Output the (X, Y) coordinate of the center of the cell containing the given text.  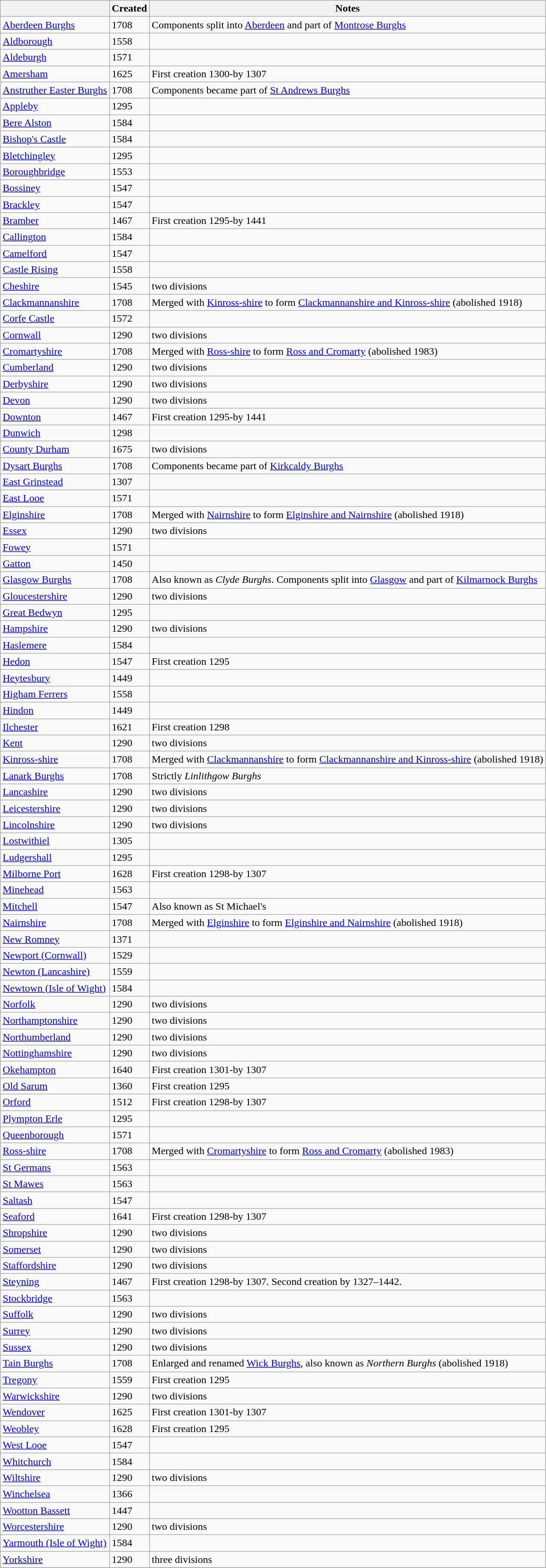
Wendover (55, 1412)
Tain Burghs (55, 1363)
St Mawes (55, 1184)
Hindon (55, 710)
Elginshire (55, 515)
Glasgow Burghs (55, 580)
1640 (129, 1070)
Anstruther Easter Burghs (55, 90)
1572 (129, 319)
Minehead (55, 890)
Merged with Kinross-shire to form Clackmannanshire and Kinross-shire (abolished 1918) (348, 302)
Merged with Ross-shire to form Ross and Cromarty (abolished 1983) (348, 351)
Kent (55, 743)
Fowey (55, 547)
Strictly Linlithgow Burghs (348, 776)
Plympton Erle (55, 1119)
Merged with Elginshire to form Elginshire and Nairnshire (abolished 1918) (348, 923)
Downton (55, 416)
Cheshire (55, 286)
Warwickshire (55, 1396)
Milborne Port (55, 874)
Merged with Cromartyshire to form Ross and Cromarty (abolished 1983) (348, 1151)
County Durham (55, 449)
Lostwithiel (55, 841)
Merged with Clackmannanshire to form Clackmannanshire and Kinross-shire (abolished 1918) (348, 760)
Wiltshire (55, 1478)
Merged with Nairnshire to form Elginshire and Nairnshire (abolished 1918) (348, 515)
Components became part of Kirkcaldy Burghs (348, 465)
Lincolnshire (55, 825)
Aberdeen Burghs (55, 25)
1621 (129, 727)
Saltash (55, 1200)
Yarmouth (Isle of Wight) (55, 1543)
Gloucestershire (55, 596)
Suffolk (55, 1315)
1553 (129, 172)
Mitchell (55, 906)
Lancashire (55, 792)
Clackmannanshire (55, 302)
Bramber (55, 221)
Seaford (55, 1216)
Devon (55, 400)
First creation 1298 (348, 727)
Somerset (55, 1249)
Also known as Clyde Burghs. Components split into Glasgow and part of Kilmarnock Burghs (348, 580)
Derbyshire (55, 384)
Northumberland (55, 1037)
Wootton Bassett (55, 1510)
Amersham (55, 74)
Norfolk (55, 1004)
Steyning (55, 1282)
West Looe (55, 1445)
Queenborough (55, 1135)
Castle Rising (55, 270)
Gatton (55, 564)
Components became part of St Andrews Burghs (348, 90)
Weobley (55, 1429)
Worcestershire (55, 1527)
Bere Alston (55, 123)
1545 (129, 286)
Newport (Cornwall) (55, 955)
Ilchester (55, 727)
1675 (129, 449)
Whitchurch (55, 1461)
1447 (129, 1510)
Hampshire (55, 629)
St Germans (55, 1167)
1371 (129, 939)
1298 (129, 433)
Dysart Burghs (55, 465)
Sussex (55, 1347)
Stockbridge (55, 1298)
Ross-shire (55, 1151)
East Looe (55, 498)
Brackley (55, 205)
Heytesbury (55, 678)
New Romney (55, 939)
Components split into Aberdeen and part of Montrose Burghs (348, 25)
Higham Ferrers (55, 694)
Aldeburgh (55, 57)
Lanark Burghs (55, 776)
Cumberland (55, 368)
Appleby (55, 106)
Ludgershall (55, 857)
Cromartyshire (55, 351)
Staffordshire (55, 1266)
Yorkshire (55, 1559)
Nottinghamshire (55, 1053)
Leicestershire (55, 808)
East Grinstead (55, 482)
1641 (129, 1216)
Essex (55, 531)
1450 (129, 564)
Newton (Lancashire) (55, 971)
1512 (129, 1102)
First creation 1298-by 1307. Second creation by 1327–1442. (348, 1282)
Kinross-shire (55, 760)
Callington (55, 237)
Bossiney (55, 188)
Shropshire (55, 1233)
Dunwich (55, 433)
Created (129, 9)
Aldborough (55, 41)
Camelford (55, 253)
1360 (129, 1086)
1305 (129, 841)
Also known as St Michael's (348, 906)
Bletchingley (55, 155)
Okehampton (55, 1070)
Notes (348, 9)
Northamptonshire (55, 1021)
Cornwall (55, 335)
Newtown (Isle of Wight) (55, 988)
Hedon (55, 661)
Orford (55, 1102)
Nairnshire (55, 923)
Bishop's Castle (55, 139)
Boroughbridge (55, 172)
Great Bedwyn (55, 612)
1366 (129, 1494)
three divisions (348, 1559)
Surrey (55, 1331)
Old Sarum (55, 1086)
1307 (129, 482)
First creation 1300-by 1307 (348, 74)
Tregony (55, 1380)
Haslemere (55, 645)
Winchelsea (55, 1494)
1529 (129, 955)
Enlarged and renamed Wick Burghs, also known as Northern Burghs (abolished 1918) (348, 1363)
Corfe Castle (55, 319)
